Detect which cell encompasses the target text, then output its (x, y) center coordinate. 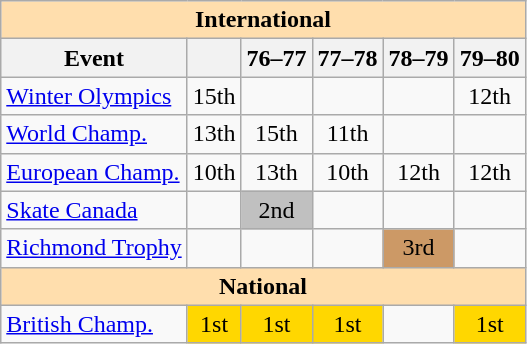
2nd (276, 210)
78–79 (418, 58)
Skate Canada (94, 210)
76–77 (276, 58)
Winter Olympics (94, 96)
International (263, 20)
Event (94, 58)
3rd (418, 248)
National (263, 286)
79–80 (490, 58)
Richmond Trophy (94, 248)
11th (348, 134)
World Champ. (94, 134)
British Champ. (94, 324)
European Champ. (94, 172)
77–78 (348, 58)
